Search for the cell housing the specified text and yield its (x, y) center coordinate. 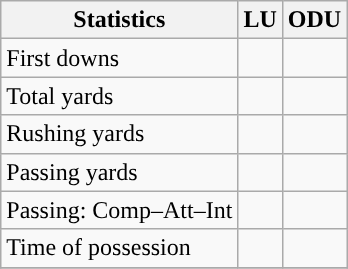
ODU (314, 20)
Passing yards (120, 172)
Time of possession (120, 248)
First downs (120, 58)
Passing: Comp–Att–Int (120, 210)
Statistics (120, 20)
Rushing yards (120, 134)
Total yards (120, 96)
LU (260, 20)
